Determine the (X, Y) coordinate at the center of the cell enclosing the given text.  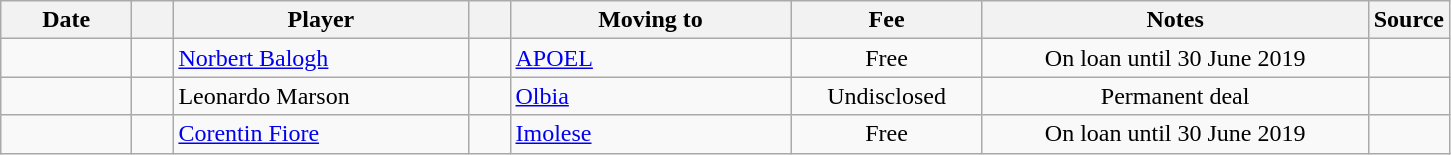
Leonardo Marson (321, 96)
Undisclosed (886, 96)
Date (66, 20)
Source (1408, 20)
Permanent deal (1175, 96)
Fee (886, 20)
Moving to (650, 20)
APOEL (650, 58)
Corentin Fiore (321, 134)
Olbia (650, 96)
Player (321, 20)
Imolese (650, 134)
Norbert Balogh (321, 58)
Notes (1175, 20)
